Output the [X, Y] coordinate of the center of the cell containing the given text.  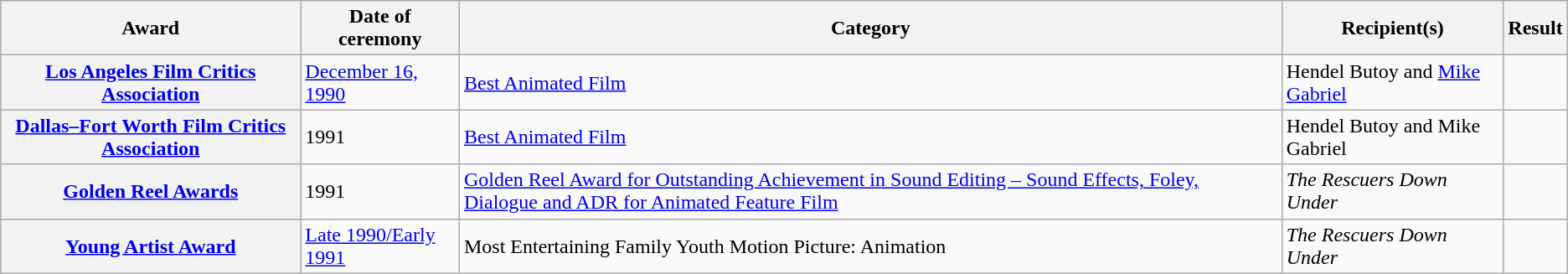
Result [1535, 28]
Most Entertaining Family Youth Motion Picture: Animation [870, 246]
Award [151, 28]
Late 1990/Early 1991 [380, 246]
Recipient(s) [1392, 28]
Golden Reel Awards [151, 191]
Date of ceremony [380, 28]
December 16, 1990 [380, 82]
Category [870, 28]
Los Angeles Film Critics Association [151, 82]
Young Artist Award [151, 246]
Golden Reel Award for Outstanding Achievement in Sound Editing – Sound Effects, Foley, Dialogue and ADR for Animated Feature Film [870, 191]
Dallas–Fort Worth Film Critics Association [151, 137]
